Detect which cell encompasses the target text, then output its [x, y] center coordinate. 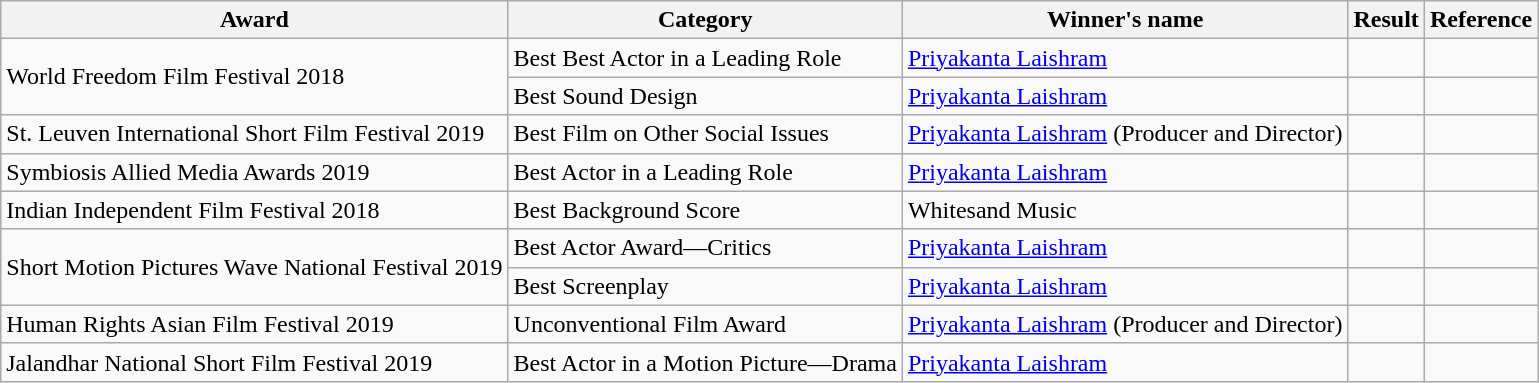
Unconventional Film Award [705, 324]
Award [254, 20]
World Freedom Film Festival 2018 [254, 77]
St. Leuven International Short Film Festival 2019 [254, 134]
Symbiosis Allied Media Awards 2019 [254, 172]
Best Sound Design [705, 96]
Best Screenplay [705, 286]
Jalandhar National Short Film Festival 2019 [254, 362]
Result [1386, 20]
Indian Independent Film Festival 2018 [254, 210]
Best Film on Other Social Issues [705, 134]
Winner's name [1125, 20]
Category [705, 20]
Best Actor in a Leading Role [705, 172]
Best Actor Award—Critics [705, 248]
Short Motion Pictures Wave National Festival 2019 [254, 267]
Best Background Score [705, 210]
Reference [1480, 20]
Human Rights Asian Film Festival 2019 [254, 324]
Best Actor in a Motion Picture—Drama [705, 362]
Best Best Actor in a Leading Role [705, 58]
Whitesand Music [1125, 210]
